Search for the cell housing the specified text and yield its (X, Y) center coordinate. 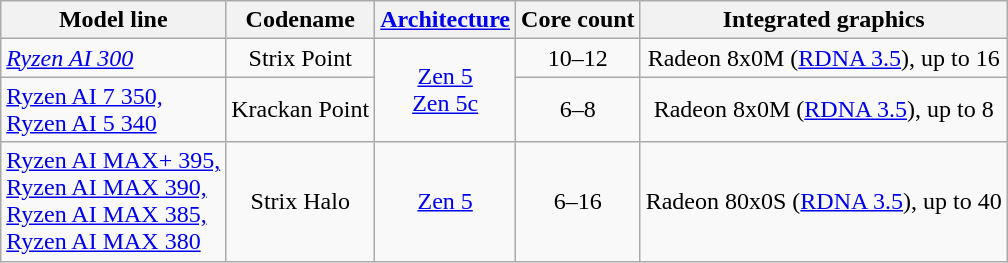
Ryzen AI 7 350,Ryzen AI 5 340 (114, 110)
6–16 (578, 202)
Radeon 8x0M (RDNA 3.5), up to 16 (824, 58)
Krackan Point (300, 110)
Integrated graphics (824, 20)
Zen 5Zen 5c (446, 90)
Radeon 8x0M (RDNA 3.5), up to 8 (824, 110)
6–8 (578, 110)
Core count (578, 20)
Codename (300, 20)
10–12 (578, 58)
Strix Halo (300, 202)
Zen 5 (446, 202)
Radeon 80x0S (RDNA 3.5), up to 40 (824, 202)
Architecture (446, 20)
Ryzen AI 300 (114, 58)
Model line (114, 20)
Ryzen AI MAX+ 395,Ryzen AI MAX 390,Ryzen AI MAX 385,Ryzen AI MAX 380 (114, 202)
Strix Point (300, 58)
